Detect which cell encompasses the target text, then output its [X, Y] center coordinate. 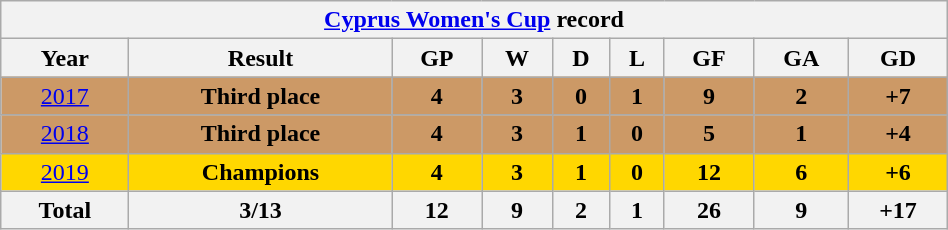
+4 [898, 134]
GF [709, 58]
D [580, 58]
GD [898, 58]
2018 [65, 134]
Champions [260, 172]
26 [709, 210]
Year [65, 58]
2017 [65, 96]
3/13 [260, 210]
2019 [65, 172]
L [638, 58]
Result [260, 58]
GP [437, 58]
Cyprus Women's Cup record [474, 20]
5 [709, 134]
W [518, 58]
6 [802, 172]
GA [802, 58]
+6 [898, 172]
+7 [898, 96]
Total [65, 210]
+17 [898, 210]
